Determine the [X, Y] coordinate at the center of the cell enclosing the given text.  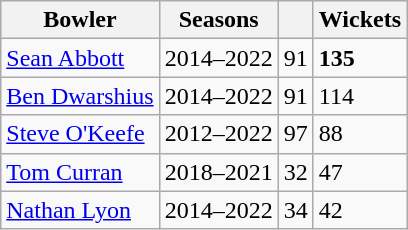
32 [296, 172]
42 [360, 210]
88 [360, 134]
2012–2022 [218, 134]
135 [360, 58]
2018–2021 [218, 172]
Nathan Lyon [80, 210]
Seasons [218, 20]
47 [360, 172]
Bowler [80, 20]
114 [360, 96]
Ben Dwarshius [80, 96]
Tom Curran [80, 172]
Wickets [360, 20]
34 [296, 210]
97 [296, 134]
Steve O'Keefe [80, 134]
Sean Abbott [80, 58]
